Identify which cell holds the provided text, then report its (x, y) central coordinate. 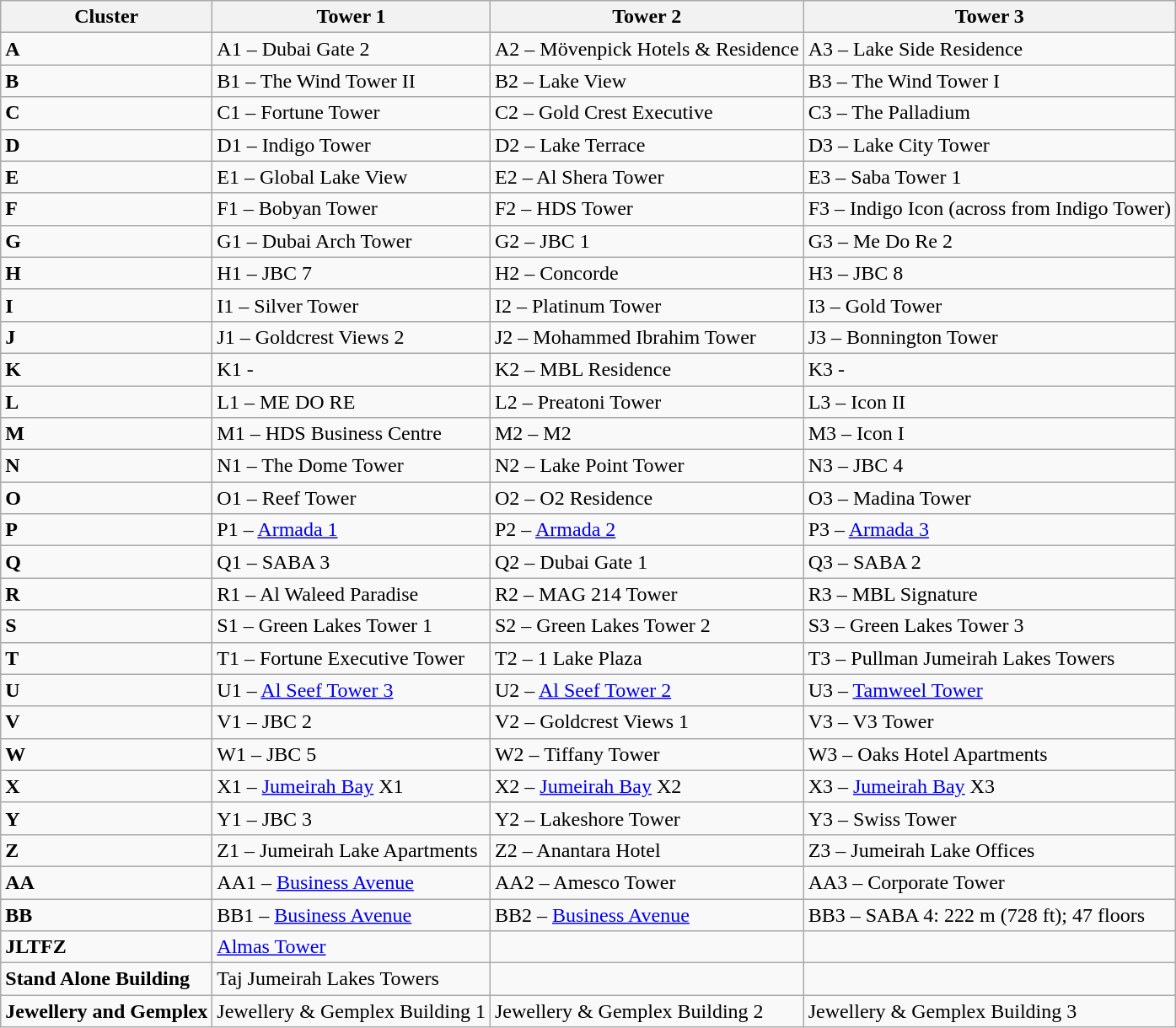
S2 – Green Lakes Tower 2 (647, 626)
F2 – HDS Tower (647, 209)
K3 - (990, 369)
C (106, 113)
H (106, 273)
U2 – Al Seef Tower 2 (647, 690)
E2 – Al Shera Tower (647, 177)
W1 – JBC 5 (352, 754)
I1 – Silver Tower (352, 305)
E1 – Global Lake View (352, 177)
L3 – Icon II (990, 402)
Z3 – Jumeirah Lake Offices (990, 850)
K (106, 369)
BB (106, 914)
D1 – Indigo Tower (352, 145)
M1 – HDS Business Centre (352, 434)
G2 – JBC 1 (647, 241)
N2 – Lake Point Tower (647, 466)
Y3 – Swiss Tower (990, 818)
W2 – Tiffany Tower (647, 754)
E3 – Saba Tower 1 (990, 177)
Z (106, 850)
Q (106, 562)
C1 – Fortune Tower (352, 113)
AA (106, 882)
G1 – Dubai Arch Tower (352, 241)
F (106, 209)
L (106, 402)
R2 – MAG 214 Tower (647, 594)
Jewellery & Gemplex Building 3 (990, 1011)
L2 – Preatoni Tower (647, 402)
S1 – Green Lakes Tower 1 (352, 626)
M3 – Icon I (990, 434)
B2 – Lake View (647, 81)
Tower 1 (352, 17)
Q1 – SABA 3 (352, 562)
A1 – Dubai Gate 2 (352, 49)
M2 – M2 (647, 434)
G (106, 241)
K2 – MBL Residence (647, 369)
Jewellery and Gemplex (106, 1011)
J2 – Mohammed Ibrahim Tower (647, 337)
N (106, 466)
P1 – Armada 1 (352, 530)
Q3 – SABA 2 (990, 562)
O (106, 498)
X1 – Jumeirah Bay X1 (352, 786)
S3 – Green Lakes Tower 3 (990, 626)
P (106, 530)
U1 – Al Seef Tower 3 (352, 690)
B1 – The Wind Tower II (352, 81)
Taj Jumeirah Lakes Towers (352, 979)
I2 – Platinum Tower (647, 305)
W3 – Oaks Hotel Apartments (990, 754)
Tower 3 (990, 17)
JLTFZ (106, 947)
L1 – ME DO RE (352, 402)
Stand Alone Building (106, 979)
G3 – Me Do Re 2 (990, 241)
Jewellery & Gemplex Building 1 (352, 1011)
B3 – The Wind Tower I (990, 81)
A2 – Mövenpick Hotels & Residence (647, 49)
H2 – Concorde (647, 273)
Y (106, 818)
H3 – JBC 8 (990, 273)
F1 – Bobyan Tower (352, 209)
Z1 – Jumeirah Lake Apartments (352, 850)
A (106, 49)
T (106, 658)
J3 – Bonnington Tower (990, 337)
V3 – V3 Tower (990, 722)
Z2 – Anantara Hotel (647, 850)
Q2 – Dubai Gate 1 (647, 562)
BB1 – Business Avenue (352, 914)
Y2 – Lakeshore Tower (647, 818)
A3 – Lake Side Residence (990, 49)
O1 – Reef Tower (352, 498)
Tower 2 (647, 17)
V2 – Goldcrest Views 1 (647, 722)
AA3 – Corporate Tower (990, 882)
O3 – Madina Tower (990, 498)
R1 – Al Waleed Paradise (352, 594)
D3 – Lake City Tower (990, 145)
P2 – Armada 2 (647, 530)
U (106, 690)
N1 – The Dome Tower (352, 466)
S (106, 626)
X (106, 786)
BB2 – Business Avenue (647, 914)
D2 – Lake Terrace (647, 145)
AA2 – Amesco Tower (647, 882)
F3 – Indigo Icon (across from Indigo Tower) (990, 209)
U3 – Tamweel Tower (990, 690)
P3 – Armada 3 (990, 530)
V (106, 722)
I (106, 305)
C3 – The Palladium (990, 113)
K1 - (352, 369)
H1 – JBC 7 (352, 273)
I3 – Gold Tower (990, 305)
J1 – Goldcrest Views 2 (352, 337)
B (106, 81)
Jewellery & Gemplex Building 2 (647, 1011)
O2 – O2 Residence (647, 498)
M (106, 434)
Almas Tower (352, 947)
X3 – Jumeirah Bay X3 (990, 786)
T1 – Fortune Executive Tower (352, 658)
R3 – MBL Signature (990, 594)
Y1 – JBC 3 (352, 818)
D (106, 145)
X2 – Jumeirah Bay X2 (647, 786)
W (106, 754)
J (106, 337)
R (106, 594)
T3 – Pullman Jumeirah Lakes Towers (990, 658)
N3 – JBC 4 (990, 466)
E (106, 177)
V1 – JBC 2 (352, 722)
C2 – Gold Crest Executive (647, 113)
AA1 – Business Avenue (352, 882)
BB3 – SABA 4: 222 m (728 ft); 47 floors (990, 914)
T2 – 1 Lake Plaza (647, 658)
Cluster (106, 17)
